Determine the [x, y] coordinate at the center of the cell enclosing the given text.  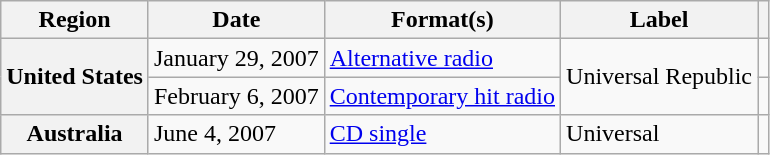
Universal [660, 134]
Label [660, 20]
Format(s) [442, 20]
Contemporary hit radio [442, 96]
January 29, 2007 [236, 58]
February 6, 2007 [236, 96]
Australia [75, 134]
Region [75, 20]
Universal Republic [660, 77]
United States [75, 77]
Alternative radio [442, 58]
Date [236, 20]
CD single [442, 134]
June 4, 2007 [236, 134]
